Return [x, y] of the center of cell containing provided text 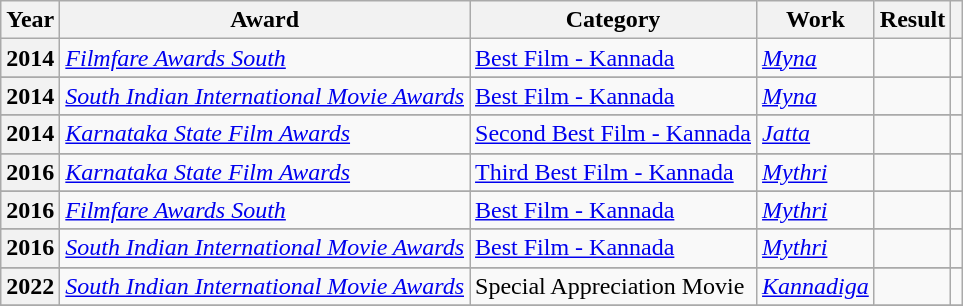
Work [816, 20]
Jatta [816, 134]
Kannadiga [816, 286]
Year [30, 20]
Result [912, 20]
Third Best Film - Kannada [614, 172]
Second Best Film - Kannada [614, 134]
Award [265, 20]
2022 [30, 286]
Category [614, 20]
Special Appreciation Movie [614, 286]
